Output the (x, y) coordinate of the center of the cell containing the given text.  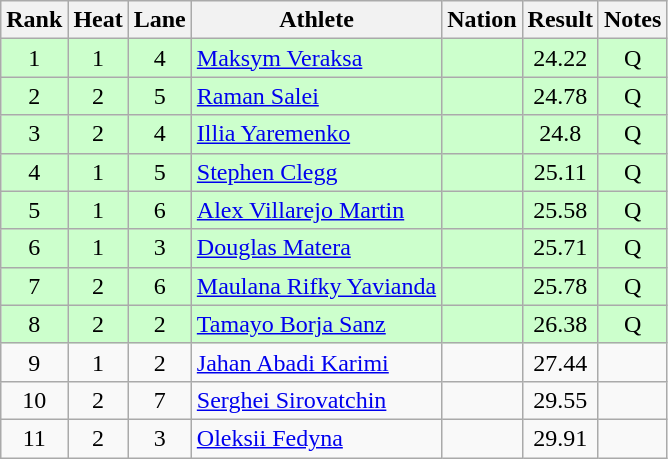
Maksym Veraksa (316, 58)
25.71 (560, 248)
Illia Yaremenko (316, 134)
Douglas Matera (316, 248)
25.11 (560, 172)
Alex Villarejo Martin (316, 210)
Tamayo Borja Sanz (316, 324)
25.58 (560, 210)
Result (560, 20)
29.91 (560, 438)
24.8 (560, 134)
24.22 (560, 58)
Heat (98, 20)
29.55 (560, 400)
Lane (160, 20)
Stephen Clegg (316, 172)
Nation (482, 20)
27.44 (560, 362)
9 (34, 362)
Serghei Sirovatchin (316, 400)
11 (34, 438)
Rank (34, 20)
Maulana Rifky Yavianda (316, 286)
Jahan Abadi Karimi (316, 362)
24.78 (560, 96)
Notes (632, 20)
Raman Salei (316, 96)
26.38 (560, 324)
25.78 (560, 286)
Oleksii Fedyna (316, 438)
Athlete (316, 20)
10 (34, 400)
8 (34, 324)
